Return the (X, Y) coordinate for the center point of the cell that contains the specified text.  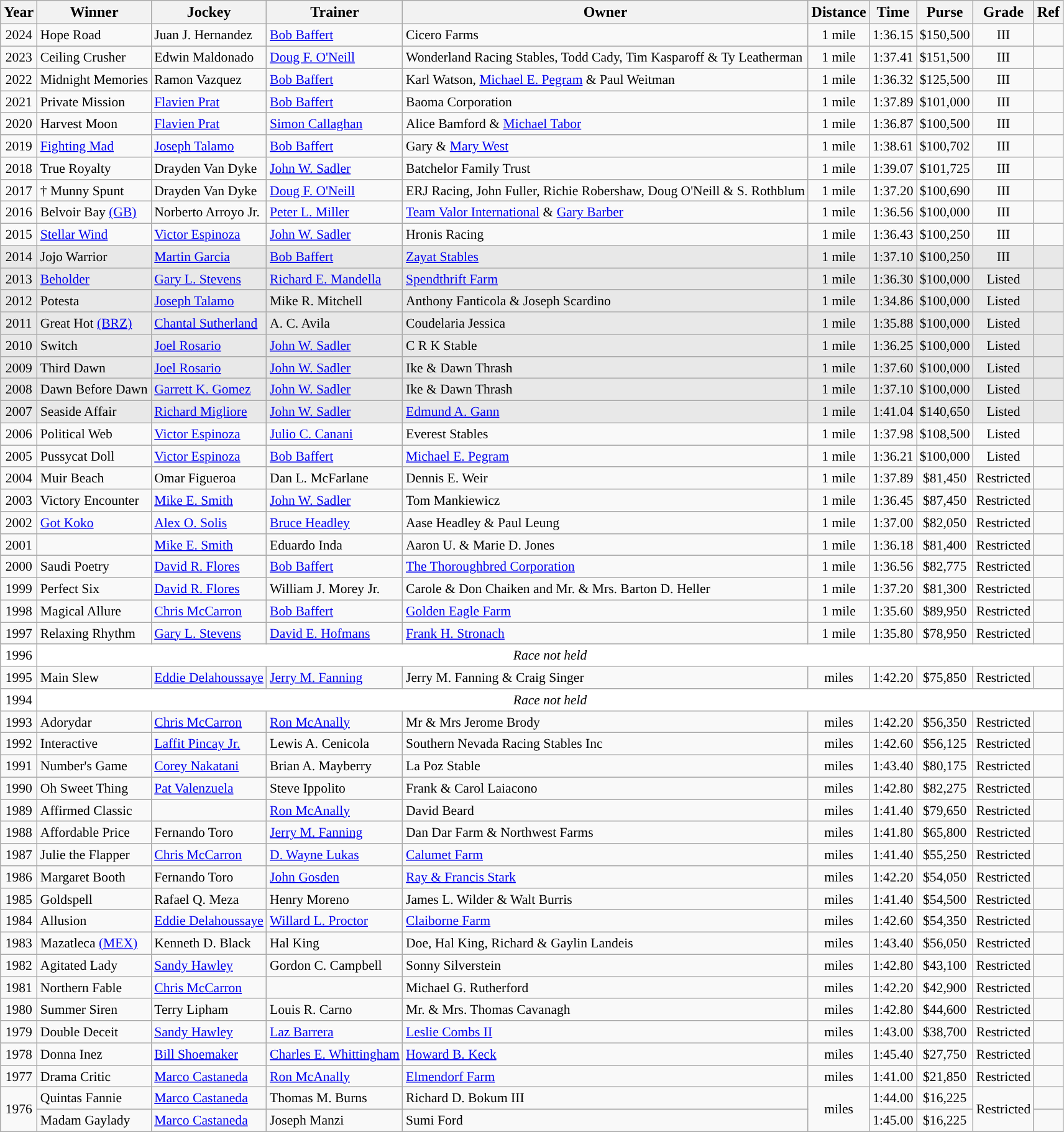
Mazatleca (MEX) (94, 943)
$81,300 (945, 589)
$56,125 (945, 744)
1:37.98 (892, 434)
Jockey (209, 12)
1999 (19, 589)
Agitated Lady (94, 965)
Cicero Farms (605, 35)
Year (19, 12)
2010 (19, 346)
1:37.60 (892, 367)
$125,500 (945, 80)
2005 (19, 456)
Batchelor Family Trust (605, 168)
Political Web (94, 434)
Charles E. Whittingham (334, 1054)
Jojo Warrior (94, 257)
Claiborne Farm (605, 921)
Drama Critic (94, 1076)
Juan J. Hernandez (209, 35)
1:36.87 (892, 124)
1977 (19, 1076)
1:41.04 (892, 412)
Sumi Ford (605, 1120)
Grade (1004, 12)
Laffit Pincay Jr. (209, 744)
Quintas Fannie (94, 1098)
1998 (19, 611)
2019 (19, 146)
David Beard (605, 811)
$65,800 (945, 832)
Got Koko (94, 523)
1983 (19, 943)
$150,500 (945, 35)
Doe, Hal King, Richard & Gaylin Landeis (605, 943)
Leslie Combs II (605, 1032)
$27,750 (945, 1054)
$43,100 (945, 965)
2002 (19, 523)
1:43.00 (892, 1032)
Seaside Affair (94, 412)
Howard B. Keck (605, 1054)
Frank & Carol Laiacono (605, 788)
William J. Morey Jr. (334, 589)
$101,000 (945, 102)
1991 (19, 766)
James L. Wilder & Walt Burris (605, 899)
1985 (19, 899)
Lewis A. Cenicola (334, 744)
Eduardo Inda (334, 545)
1:36.18 (892, 545)
1:41.00 (892, 1076)
$56,350 (945, 722)
D. Wayne Lukas (334, 855)
Edmund A. Gann (605, 412)
Affordable Price (94, 832)
C R K Stable (605, 346)
Julie the Flapper (94, 855)
Brian A. Mayberry (334, 766)
1:39.07 (892, 168)
Donna Inez (94, 1054)
Julio C. Canani (334, 434)
Winner (94, 12)
1987 (19, 855)
2013 (19, 279)
Time (892, 12)
$75,850 (945, 678)
$42,900 (945, 988)
2017 (19, 190)
2003 (19, 500)
2018 (19, 168)
Summer Siren (94, 1010)
Anthony Fanticola & Joseph Scardino (605, 301)
Dawn Before Dawn (94, 390)
Third Dawn (94, 367)
1993 (19, 722)
Southern Nevada Racing Stables Inc (605, 744)
1:37.00 (892, 523)
Mr & Mrs Jerome Brody (605, 722)
2001 (19, 545)
Bruce Headley (334, 523)
Fighting Mad (94, 146)
$44,600 (945, 1010)
$81,400 (945, 545)
Relaxing Rhythm (94, 633)
$82,050 (945, 523)
Martin Garcia (209, 257)
1982 (19, 965)
1989 (19, 811)
$100,690 (945, 190)
Laz Barrera (334, 1032)
$54,350 (945, 921)
1:35.80 (892, 633)
$78,950 (945, 633)
2020 (19, 124)
1996 (19, 655)
Aaron U. & Marie D. Jones (605, 545)
1:34.86 (892, 301)
Potesta (94, 301)
Sonny Silverstein (605, 965)
Double Deceit (94, 1032)
Switch (94, 346)
Karl Watson, Michael E. Pegram & Paul Weitman (605, 80)
1:45.00 (892, 1120)
Frank H. Stronach (605, 633)
Great Hot (BRZ) (94, 323)
Midnight Memories (94, 80)
Purse (945, 12)
2006 (19, 434)
Ray & Francis Stark (605, 877)
1:35.88 (892, 323)
Victory Encounter (94, 500)
2015 (19, 234)
Team Valor International & Gary Barber (605, 213)
Hronis Racing (605, 234)
2004 (19, 478)
Aase Headley & Paul Leung (605, 523)
$151,500 (945, 57)
Simon Callaghan (334, 124)
Steve Ippolito (334, 788)
Henry Moreno (334, 899)
Louis R. Carno (334, 1010)
1:37.41 (892, 57)
Northern Fable (94, 988)
1978 (19, 1054)
Private Mission (94, 102)
Jerry M. Fanning & Craig Singer (605, 678)
Gordon C. Campbell (334, 965)
Richard E. Mandella (334, 279)
1992 (19, 744)
Allusion (94, 921)
1:36.32 (892, 80)
$54,500 (945, 899)
Alice Bamford & Michael Tabor (605, 124)
Corey Nakatani (209, 766)
Tom Mankiewicz (605, 500)
1984 (19, 921)
Thomas M. Burns (334, 1098)
2024 (19, 35)
Adorydar (94, 722)
1981 (19, 988)
2022 (19, 80)
1:45.40 (892, 1054)
ERJ Racing, John Fuller, Richie Robershaw, Doug O'Neill & S. Rothblum (605, 190)
Muir Beach (94, 478)
Mike R. Mitchell (334, 301)
Madam Gaylady (94, 1120)
$100,500 (945, 124)
$89,950 (945, 611)
$140,650 (945, 412)
2014 (19, 257)
1990 (19, 788)
Carole & Don Chaiken and Mr. & Mrs. Barton D. Heller (605, 589)
Michael E. Pegram (605, 456)
Beholder (94, 279)
2008 (19, 390)
1:36.45 (892, 500)
Peter L. Miller (334, 213)
Owner (605, 12)
Dan Dar Farm & Northwest Farms (605, 832)
$87,450 (945, 500)
2021 (19, 102)
Goldspell (94, 899)
Ceiling Crusher (94, 57)
Everest Stables (605, 434)
2012 (19, 301)
Joseph Manzi (334, 1120)
$81,450 (945, 478)
2023 (19, 57)
$21,850 (945, 1076)
Main Slew (94, 678)
Hope Road (94, 35)
1:35.60 (892, 611)
Norberto Arroyo Jr. (209, 213)
1986 (19, 877)
Perfect Six (94, 589)
Dennis E. Weir (605, 478)
1979 (19, 1032)
Elmendorf Farm (605, 1076)
La Poz Stable (605, 766)
1:44.00 (892, 1098)
Trainer (334, 12)
Kenneth D. Black (209, 943)
Richard D. Bokum III (605, 1098)
Omar Figueroa (209, 478)
1:36.15 (892, 35)
1988 (19, 832)
Baoma Corporation (605, 102)
David E. Hofmans (334, 633)
Mr. & Mrs. Thomas Cavanagh (605, 1010)
1:36.25 (892, 346)
Pussycat Doll (94, 456)
Coudelaria Jessica (605, 323)
Terry Lipham (209, 1010)
Margaret Booth (94, 877)
1:36.21 (892, 456)
2016 (19, 213)
1:36.43 (892, 234)
$108,500 (945, 434)
Belvoir Bay (GB) (94, 213)
Garrett K. Gomez (209, 390)
Oh Sweet Thing (94, 788)
Dan L. McFarlane (334, 478)
Willard L. Proctor (334, 921)
Hal King (334, 943)
Stellar Wind (94, 234)
$79,650 (945, 811)
1995 (19, 678)
$101,725 (945, 168)
Saudi Poetry (94, 567)
Chantal Sutherland (209, 323)
Wonderland Racing Stables, Todd Cady, Tim Kasparoff & Ty Leatherman (605, 57)
1994 (19, 700)
Alex O. Solis (209, 523)
Michael G. Rutherford (605, 988)
True Royalty (94, 168)
2011 (19, 323)
$80,175 (945, 766)
Ref (1048, 12)
$55,250 (945, 855)
$54,050 (945, 877)
Ramon Vazquez (209, 80)
$82,775 (945, 567)
$82,275 (945, 788)
2007 (19, 412)
$38,700 (945, 1032)
1980 (19, 1010)
Richard Migliore (209, 412)
2009 (19, 367)
1976 (19, 1109)
The Thoroughbred Corporation (605, 567)
Zayat Stables (605, 257)
Harvest Moon (94, 124)
A. C. Avila (334, 323)
1:36.30 (892, 279)
Interactive (94, 744)
† Munny Spunt (94, 190)
Spendthrift Farm (605, 279)
Pat Valenzuela (209, 788)
1997 (19, 633)
Golden Eagle Farm (605, 611)
Calumet Farm (605, 855)
1:41.80 (892, 832)
Rafael Q. Meza (209, 899)
1:38.61 (892, 146)
$100,702 (945, 146)
Magical Allure (94, 611)
Number's Game (94, 766)
Bill Shoemaker (209, 1054)
Affirmed Classic (94, 811)
Distance (839, 12)
$56,050 (945, 943)
Gary & Mary West (605, 146)
John Gosden (334, 877)
2000 (19, 567)
Edwin Maldonado (209, 57)
